From the cell containing the given text, extract its center point as (X, Y) coordinate. 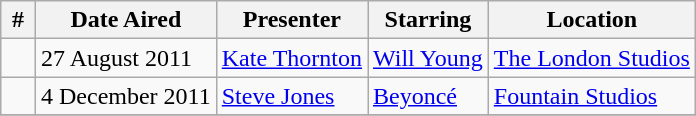
Starring (428, 20)
4 December 2011 (126, 96)
27 August 2011 (126, 58)
Kate Thornton (292, 58)
Fountain Studios (592, 96)
Steve Jones (292, 96)
The London Studios (592, 58)
# (18, 20)
Location (592, 20)
Date Aired (126, 20)
Presenter (292, 20)
Will Young (428, 58)
Beyoncé (428, 96)
